Find where the given text appears and provide that cell's center as (X, Y) coordinate. 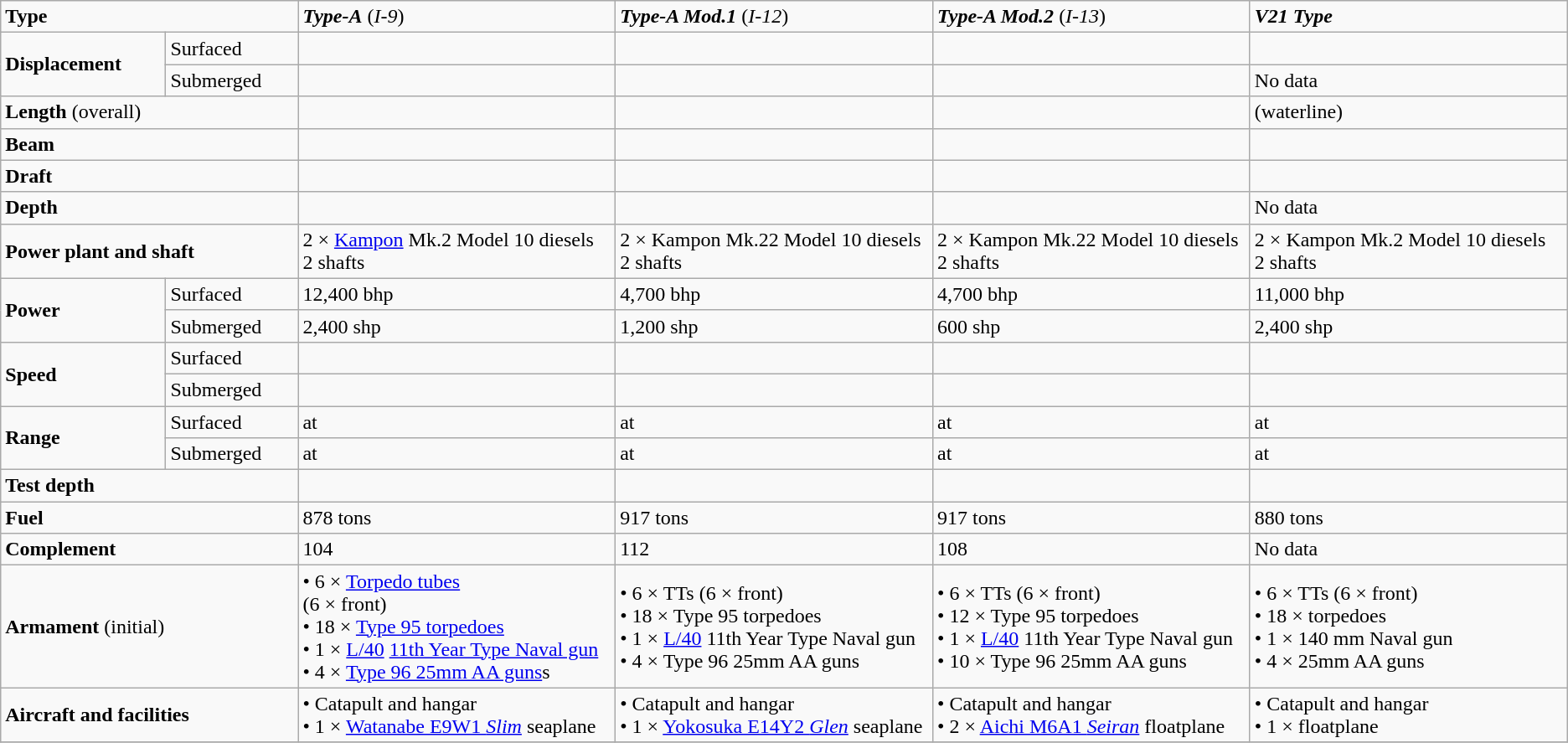
Draft (149, 176)
Type-A Mod.2 (I-13) (1091, 17)
Type-A (I-9) (457, 17)
• 6 × TTs (6 × front)• 12 × Type 95 torpedoes• 1 × L/40 11th Year Type Naval gun• 10 × Type 96 25mm AA guns (1091, 627)
Type (149, 17)
Complement (149, 550)
(waterline) (1409, 112)
Range (84, 437)
Speed (84, 374)
12,400 bhp (457, 294)
Power plant and shaft (149, 251)
112 (774, 550)
Length (overall) (149, 112)
• Catapult and hangar• 1 × Watanabe E9W1 Slim seaplane (457, 715)
108 (1091, 550)
880 tons (1409, 518)
V21 Type (1409, 17)
• 6 × TTs (6 × front)• 18 × Type 95 torpedoes• 1 × L/40 11th Year Type Naval gun• 4 × Type 96 25mm AA guns (774, 627)
• Catapult and hangar• 1 × floatplane (1409, 715)
Power (84, 310)
600 shp (1091, 326)
Depth (149, 208)
• 6 × TTs (6 × front)• 18 × torpedoes• 1 × 140 mm Naval gun• 4 × 25mm AA guns (1409, 627)
Type-A Mod.1 (I-12) (774, 17)
104 (457, 550)
878 tons (457, 518)
• Catapult and hangar• 2 × Aichi M6A1 Seiran floatplane (1091, 715)
• 6 × Torpedo tubes(6 × front)• 18 × Type 95 torpedoes• 1 × L/40 11th Year Type Naval gun• 4 × Type 96 25mm AA gunss (457, 627)
Test depth (149, 486)
Beam (149, 144)
• Catapult and hangar• 1 × Yokosuka E14Y2 Glen seaplane (774, 715)
Displacement (84, 64)
Fuel (149, 518)
11,000 bhp (1409, 294)
1,200 shp (774, 326)
Armament (initial) (149, 627)
Aircraft and facilities (149, 715)
